Pinpoint the cell where the given text exists, returning its (X, Y) midpoint coordinate. 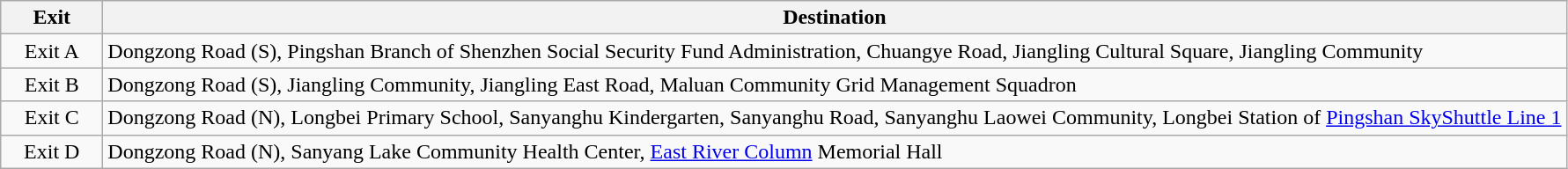
Destination (835, 18)
Exit (52, 18)
Dongzong Road (S), Pingshan Branch of Shenzhen Social Security Fund Administration, Chuangye Road, Jiangling Cultural Square, Jiangling Community (835, 51)
Exit B (52, 84)
Exit D (52, 151)
Exit C (52, 118)
Dongzong Road (N), Sanyang Lake Community Health Center, East River Column Memorial Hall (835, 151)
Exit A (52, 51)
Dongzong Road (S), Jiangling Community, Jiangling East Road, Maluan Community Grid Management Squadron (835, 84)
